Determine the [X, Y] coordinate at the center of the cell enclosing the given text.  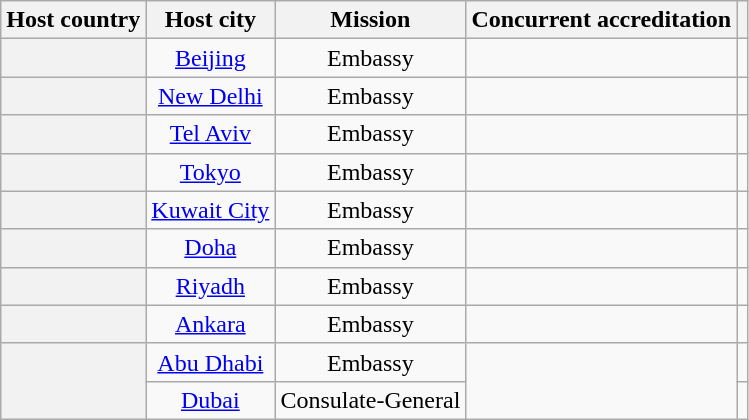
Doha [210, 248]
Concurrent accreditation [602, 20]
Ankara [210, 324]
Consulate-General [370, 400]
Beijing [210, 58]
Dubai [210, 400]
Host city [210, 20]
Riyadh [210, 286]
Tokyo [210, 172]
Host country [74, 20]
Tel Aviv [210, 134]
Mission [370, 20]
Abu Dhabi [210, 362]
Kuwait City [210, 210]
New Delhi [210, 96]
